Extract the (x, y) coordinate from the center of the cell holding the provided text.  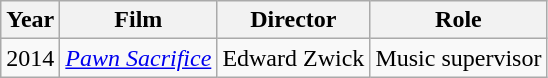
Pawn Sacrifice (138, 58)
2014 (30, 58)
Music supervisor (458, 58)
Director (294, 20)
Edward Zwick (294, 58)
Year (30, 20)
Film (138, 20)
Role (458, 20)
